Scan for the cell matching the given text and deliver its [X, Y] coordinate at center. 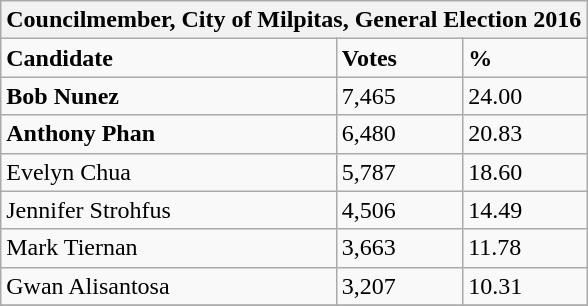
Mark Tiernan [169, 248]
Gwan Alisantosa [169, 286]
18.60 [525, 172]
% [525, 58]
Votes [399, 58]
10.31 [525, 286]
Jennifer Strohfus [169, 210]
Evelyn Chua [169, 172]
20.83 [525, 134]
3,207 [399, 286]
14.49 [525, 210]
3,663 [399, 248]
6,480 [399, 134]
11.78 [525, 248]
5,787 [399, 172]
Candidate [169, 58]
Bob Nunez [169, 96]
Councilmember, City of Milpitas, General Election 2016 [294, 20]
4,506 [399, 210]
Anthony Phan [169, 134]
7,465 [399, 96]
24.00 [525, 96]
